Output the (x, y) coordinate of the center of the cell containing the given text.  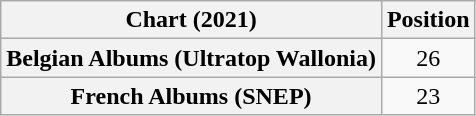
Chart (2021) (192, 20)
26 (428, 58)
Belgian Albums (Ultratop Wallonia) (192, 58)
23 (428, 96)
French Albums (SNEP) (192, 96)
Position (428, 20)
